Extract the (x, y) coordinate from the center of the cell holding the provided text.  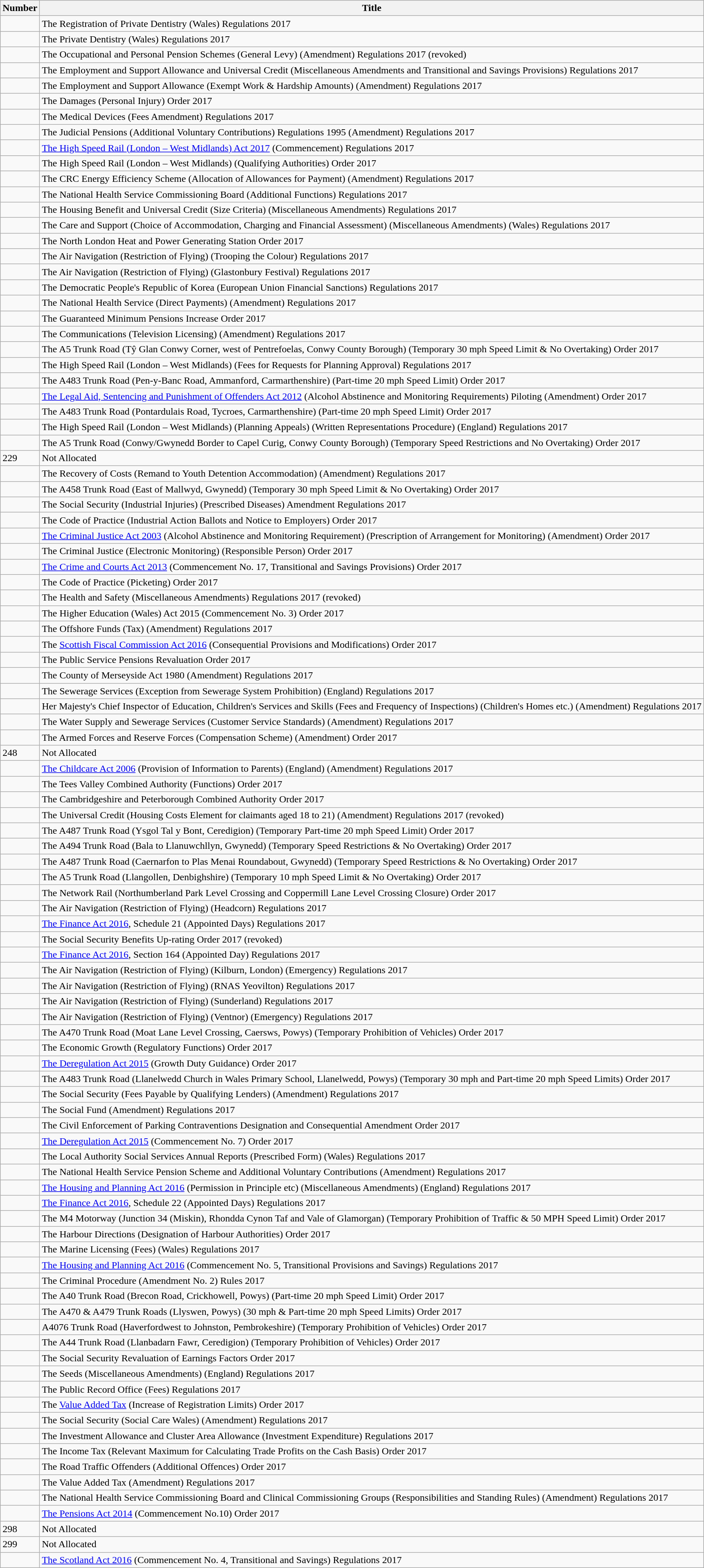
The Harbour Directions (Designation of Harbour Authorities) Order 2017 (372, 1234)
The Employment and Support Allowance and Universal Credit (Miscellaneous Amendments and Transitional and Savings Provisions) Regulations 2017 (372, 70)
The Finance Act 2016, Schedule 22 (Appointed Days) Regulations 2017 (372, 1203)
Number (20, 8)
The Air Navigation (Restriction of Flying) (Glastonbury Festival) Regulations 2017 (372, 272)
The Air Navigation (Restriction of Flying) (RNAS Yeovilton) Regulations 2017 (372, 986)
The Value Added Tax (Increase of Registration Limits) Order 2017 (372, 1405)
The Civil Enforcement of Parking Contraventions Designation and Consequential Amendment Order 2017 (372, 1125)
The Health and Safety (Miscellaneous Amendments) Regulations 2017 (revoked) (372, 598)
The Economic Growth (Regulatory Functions) Order 2017 (372, 1048)
The County of Merseyside Act 1980 (Amendment) Regulations 2017 (372, 675)
The Occupational and Personal Pension Schemes (General Levy) (Amendment) Regulations 2017 (revoked) (372, 55)
The High Speed Rail (London – West Midlands) (Fees for Requests for Planning Approval) Regulations 2017 (372, 365)
The A44 Trunk Road (Llanbadarn Fawr, Ceredigion) (Temporary Prohibition of Vehicles) Order 2017 (372, 1343)
The A470 & A479 Trunk Roads (Llyswen, Powys) (30 mph & Part-time 20 mph Speed Limits) Order 2017 (372, 1312)
The Recovery of Costs (Remand to Youth Detention Accommodation) (Amendment) Regulations 2017 (372, 474)
The High Speed Rail (London – West Midlands) (Planning Appeals) (Written Representations Procedure) (England) Regulations 2017 (372, 427)
The Registration of Private Dentistry (Wales) Regulations 2017 (372, 24)
The Income Tax (Relevant Maximum for Calculating Trade Profits on the Cash Basis) Order 2017 (372, 1451)
The Investment Allowance and Cluster Area Allowance (Investment Expenditure) Regulations 2017 (372, 1435)
The Crime and Courts Act 2013 (Commencement No. 17, Transitional and Savings Provisions) Order 2017 (372, 567)
The Sewerage Services (Exception from Sewerage System Prohibition) (England) Regulations 2017 (372, 691)
The Local Authority Social Services Annual Reports (Prescribed Form) (Wales) Regulations 2017 (372, 1156)
The Offshore Funds (Tax) (Amendment) Regulations 2017 (372, 629)
The National Health Service Pension Scheme and Additional Voluntary Contributions (Amendment) Regulations 2017 (372, 1172)
A4076 Trunk Road (Haverfordwest to Johnston, Pembrokeshire) (Temporary Prohibition of Vehicles) Order 2017 (372, 1327)
The Scotland Act 2016 (Commencement No. 4, Transitional and Savings) Regulations 2017 (372, 1560)
The High Speed Rail (London – West Midlands) (Qualifying Authorities) Order 2017 (372, 163)
The Private Dentistry (Wales) Regulations 2017 (372, 39)
Title (372, 8)
The Higher Education (Wales) Act 2015 (Commencement No. 3) Order 2017 (372, 613)
The Criminal Justice (Electronic Monitoring) (Responsible Person) Order 2017 (372, 551)
The Marine Licensing (Fees) (Wales) Regulations 2017 (372, 1250)
The A483 Trunk Road (Pontardulais Road, Tycroes, Carmarthenshire) (Part-time 20 mph Speed Limit) Order 2017 (372, 411)
The A487 Trunk Road (Caernarfon to Plas Menai Roundabout, Gwynedd) (Temporary Speed Restrictions & No Overtaking) Order 2017 (372, 861)
The Social Security Benefits Up-rating Order 2017 (revoked) (372, 939)
The Housing Benefit and Universal Credit (Size Criteria) (Miscellaneous Amendments) Regulations 2017 (372, 210)
The Finance Act 2016, Schedule 21 (Appointed Days) Regulations 2017 (372, 923)
The Social Security (Social Care Wales) (Amendment) Regulations 2017 (372, 1420)
The A470 Trunk Road (Moat Lane Level Crossing, Caersws, Powys) (Temporary Prohibition of Vehicles) Order 2017 (372, 1032)
The Care and Support (Choice of Accommodation, Charging and Financial Assessment) (Miscellaneous Amendments) (Wales) Regulations 2017 (372, 225)
The Social Fund (Amendment) Regulations 2017 (372, 1110)
The Judicial Pensions (Additional Voluntary Contributions) Regulations 1995 (Amendment) Regulations 2017 (372, 132)
The Deregulation Act 2015 (Growth Duty Guidance) Order 2017 (372, 1063)
The A5 Trunk Road (Conwy/Gwynedd Border to Capel Curig, Conwy County Borough) (Temporary Speed Restrictions and No Overtaking) Order 2017 (372, 442)
The National Health Service Commissioning Board (Additional Functions) Regulations 2017 (372, 194)
The A487 Trunk Road (Ysgol Tal y Bont, Ceredigion) (Temporary Part-time 20 mph Speed Limit) Order 2017 (372, 830)
The A483 Trunk Road (Llanelwedd Church in Wales Primary School, Llanelwedd, Powys) (Temporary 30 mph and Part-time 20 mph Speed Limits) Order 2017 (372, 1079)
The Public Service Pensions Revaluation Order 2017 (372, 660)
The Social Security (Fees Payable by Qualifying Lenders) (Amendment) Regulations 2017 (372, 1094)
The Pensions Act 2014 (Commencement No.10) Order 2017 (372, 1513)
The Scottish Fiscal Commission Act 2016 (Consequential Provisions and Modifications) Order 2017 (372, 644)
298 (20, 1529)
The CRC Energy Efficiency Scheme (Allocation of Allowances for Payment) (Amendment) Regulations 2017 (372, 179)
The Finance Act 2016, Section 164 (Appointed Day) Regulations 2017 (372, 955)
The M4 Motorway (Junction 34 (Miskin), Rhondda Cynon Taf and Vale of Glamorgan) (Temporary Prohibition of Traffic & 50 MPH Speed Limit) Order 2017 (372, 1219)
The Damages (Personal Injury) Order 2017 (372, 101)
The Guaranteed Minimum Pensions Increase Order 2017 (372, 318)
The Air Navigation (Restriction of Flying) (Headcorn) Regulations 2017 (372, 908)
The Democratic People's Republic of Korea (European Union Financial Sanctions) Regulations 2017 (372, 287)
The Childcare Act 2006 (Provision of Information to Parents) (England) (Amendment) Regulations 2017 (372, 769)
The Universal Credit (Housing Costs Element for claimants aged 18 to 21) (Amendment) Regulations 2017 (revoked) (372, 815)
299 (20, 1544)
The Network Rail (Northumberland Park Level Crossing and Coppermill Lane Level Crossing Closure) Order 2017 (372, 892)
The Air Navigation (Restriction of Flying) (Ventnor) (Emergency) Regulations 2017 (372, 1017)
The Code of Practice (Industrial Action Ballots and Notice to Employers) Order 2017 (372, 520)
The Seeds (Miscellaneous Amendments) (England) Regulations 2017 (372, 1374)
The North London Heat and Power Generating Station Order 2017 (372, 241)
The A494 Trunk Road (Bala to Llanuwchllyn, Gwynedd) (Temporary Speed Restrictions & No Overtaking) Order 2017 (372, 846)
The Road Traffic Offenders (Additional Offences) Order 2017 (372, 1467)
The Deregulation Act 2015 (Commencement No. 7) Order 2017 (372, 1141)
The Social Security Revaluation of Earnings Factors Order 2017 (372, 1358)
The Legal Aid, Sentencing and Punishment of Offenders Act 2012 (Alcohol Abstinence and Monitoring Requirements) Piloting (Amendment) Order 2017 (372, 396)
The Public Record Office (Fees) Regulations 2017 (372, 1389)
The Criminal Justice Act 2003 (Alcohol Abstinence and Monitoring Requirement) (Prescription of Arrangement for Monitoring) (Amendment) Order 2017 (372, 536)
The National Health Service (Direct Payments) (Amendment) Regulations 2017 (372, 303)
229 (20, 458)
248 (20, 753)
The Social Security (Industrial Injuries) (Prescribed Diseases) Amendment Regulations 2017 (372, 505)
The A5 Trunk Road (Llangollen, Denbighshire) (Temporary 10 mph Speed Limit & No Overtaking) Order 2017 (372, 877)
The A458 Trunk Road (East of Mallwyd, Gwynedd) (Temporary 30 mph Speed Limit & No Overtaking) Order 2017 (372, 489)
The Tees Valley Combined Authority (Functions) Order 2017 (372, 784)
The A40 Trunk Road (Brecon Road, Crickhowell, Powys) (Part-time 20 mph Speed Limit) Order 2017 (372, 1296)
The Air Navigation (Restriction of Flying) (Sunderland) Regulations 2017 (372, 1001)
The Air Navigation (Restriction of Flying) (Trooping the Colour) Regulations 2017 (372, 256)
The Medical Devices (Fees Amendment) Regulations 2017 (372, 117)
The A5 Trunk Road (Tŷ Glan Conwy Corner, west of Pentrefoelas, Conwy County Borough) (Temporary 30 mph Speed Limit & No Overtaking) Order 2017 (372, 349)
The Water Supply and Sewerage Services (Customer Service Standards) (Amendment) Regulations 2017 (372, 722)
The Employment and Support Allowance (Exempt Work & Hardship Amounts) (Amendment) Regulations 2017 (372, 86)
The A483 Trunk Road (Pen-y-Banc Road, Ammanford, Carmarthenshire) (Part-time 20 mph Speed Limit) Order 2017 (372, 380)
The Cambridgeshire and Peterborough Combined Authority Order 2017 (372, 799)
The Communications (Television Licensing) (Amendment) Regulations 2017 (372, 334)
The Armed Forces and Reserve Forces (Compensation Scheme) (Amendment) Order 2017 (372, 738)
The National Health Service Commissioning Board and Clinical Commissioning Groups (Responsibilities and Standing Rules) (Amendment) Regulations 2017 (372, 1498)
The High Speed Rail (London – West Midlands) Act 2017 (Commencement) Regulations 2017 (372, 148)
The Code of Practice (Picketing) Order 2017 (372, 582)
The Value Added Tax (Amendment) Regulations 2017 (372, 1482)
The Housing and Planning Act 2016 (Permission in Principle etc) (Miscellaneous Amendments) (England) Regulations 2017 (372, 1188)
The Air Navigation (Restriction of Flying) (Kilburn, London) (Emergency) Regulations 2017 (372, 970)
The Criminal Procedure (Amendment No. 2) Rules 2017 (372, 1281)
The Housing and Planning Act 2016 (Commencement No. 5, Transitional Provisions and Savings) Regulations 2017 (372, 1265)
